Identify which cell holds the provided text, then report its [x, y] central coordinate. 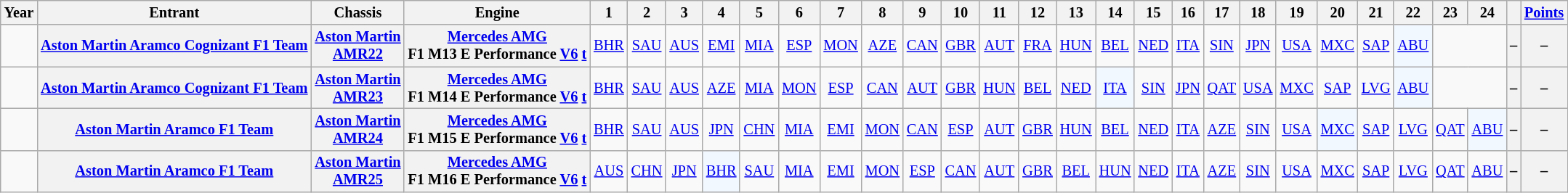
23 [1450, 12]
2 [647, 12]
Aston MartinAMR25 [357, 171]
Aston MartinAMR23 [357, 88]
9 [923, 12]
8 [882, 12]
11 [999, 12]
Chassis [357, 12]
22 [1413, 12]
Points [1544, 12]
4 [722, 12]
12 [1038, 12]
1 [609, 12]
Mercedes AMGF1 M13 E Performance V6 t [497, 46]
7 [840, 12]
5 [759, 12]
Aston MartinAMR24 [357, 129]
17 [1222, 12]
21 [1376, 12]
14 [1115, 12]
24 [1487, 12]
19 [1296, 12]
Engine [497, 12]
10 [961, 12]
16 [1188, 12]
Entrant [174, 12]
15 [1153, 12]
Year [19, 12]
20 [1338, 12]
FRA [1038, 46]
Mercedes AMGF1 M15 E Performance V6 t [497, 129]
Aston MartinAMR22 [357, 46]
Mercedes AMGF1 M16 E Performance V6 t [497, 171]
13 [1076, 12]
3 [684, 12]
Mercedes AMGF1 M14 E Performance V6 t [497, 88]
6 [799, 12]
18 [1258, 12]
